From the cell containing the given text, extract its center point as (x, y) coordinate. 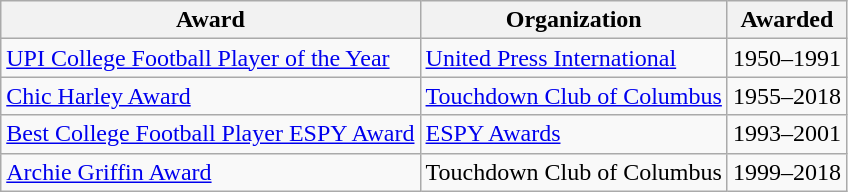
1950–1991 (786, 58)
1993–2001 (786, 134)
Organization (574, 20)
Chic Harley Award (210, 96)
Awarded (786, 20)
UPI College Football Player of the Year (210, 58)
Award (210, 20)
United Press International (574, 58)
Archie Griffin Award (210, 172)
Best College Football Player ESPY Award (210, 134)
1955–2018 (786, 96)
1999–2018 (786, 172)
ESPY Awards (574, 134)
